For the text-containing cell, return its midpoint in (x, y) coordinate format. 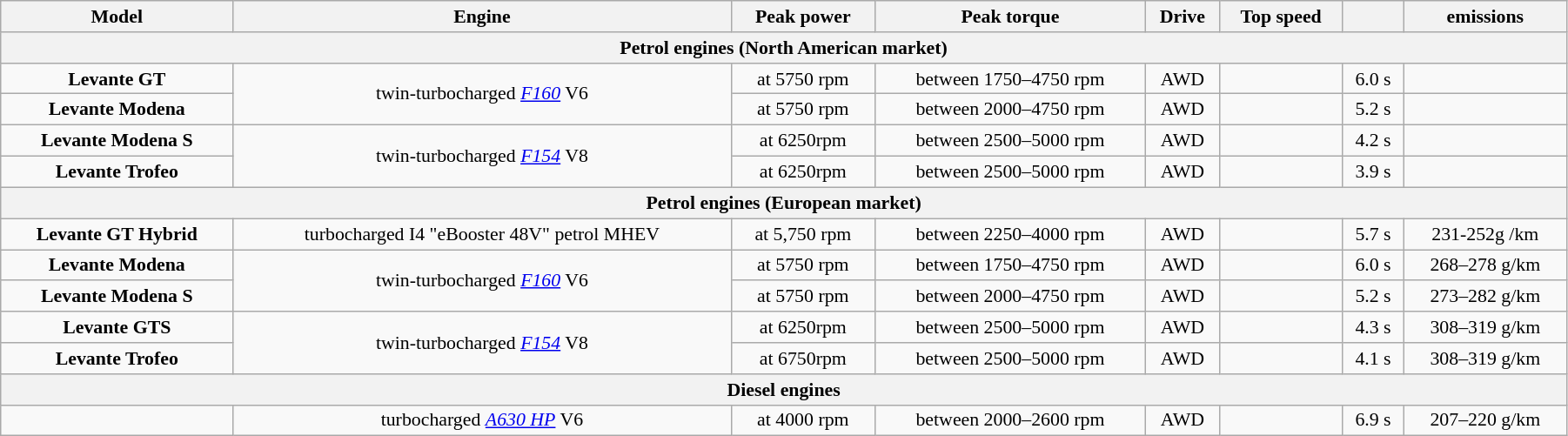
Levante GTS (117, 326)
Model (117, 16)
Petrol engines (North American market) (784, 47)
Top speed (1281, 16)
Petrol engines (European market) (784, 203)
6.9 s (1373, 420)
Levante GT (117, 78)
emissions (1484, 16)
at 5,750 rpm (803, 233)
4.2 s (1373, 140)
between 2250–4000 rpm (1011, 233)
4.1 s (1373, 358)
between 2000–2600 rpm (1011, 420)
231-252g /km (1484, 233)
turbocharged I4 "eBooster 48V" petrol MHEV (482, 233)
4.3 s (1373, 326)
207–220 g/km (1484, 420)
273–282 g/km (1484, 296)
5.7 s (1373, 233)
at 6750rpm (803, 358)
Levante GT Hybrid (117, 233)
turbocharged A630 HP V6 (482, 420)
3.9 s (1373, 171)
Peak power (803, 16)
268–278 g/km (1484, 265)
Engine (482, 16)
Diesel engines (784, 389)
Peak torque (1011, 16)
at 4000 rpm (803, 420)
Drive (1182, 16)
